Locate the cell with the specified text and output its (X, Y) center coordinate. 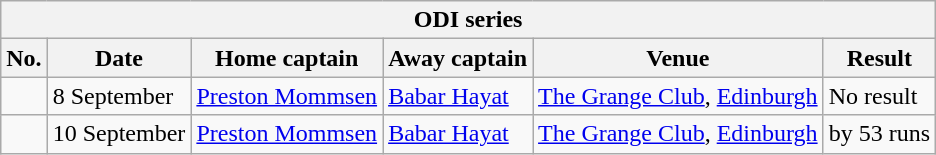
10 September (119, 134)
No. (24, 58)
Result (879, 58)
Date (119, 58)
Home captain (287, 58)
No result (879, 96)
Away captain (458, 58)
ODI series (468, 20)
Venue (678, 58)
8 September (119, 96)
by 53 runs (879, 134)
